Capture the cell that displays the provided text and extract its (X, Y) central coordinate. 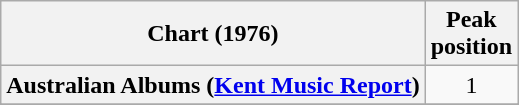
1 (471, 85)
Chart (1976) (213, 34)
Peakposition (471, 34)
Australian Albums (Kent Music Report) (213, 85)
